Pinpoint the cell where the given text exists, returning its (X, Y) midpoint coordinate. 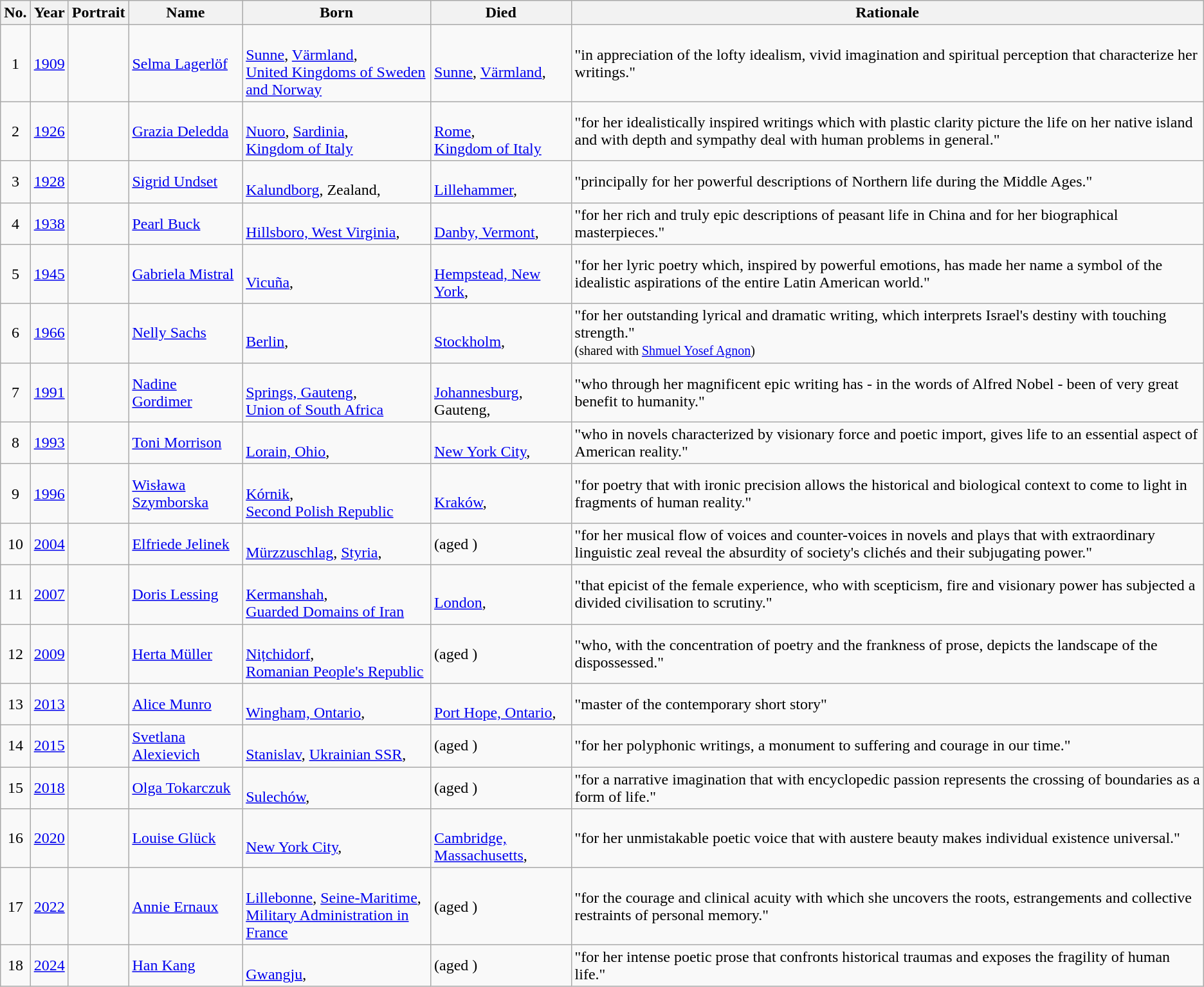
Lillebonne, Seine-Maritime, Military Administration in France (337, 907)
Rationale (888, 13)
No. (15, 13)
"who in novels characterized by visionary force and poetic import, gives life to an essential aspect of American reality." (888, 442)
11 (15, 594)
"for poetry that with ironic precision allows the historical and biological context to come to light in fragments of human reality." (888, 493)
2024 (49, 966)
"that epicist of the female experience, who with scepticism, fire and visionary power has subjected a divided civilisation to scrutiny." (888, 594)
Nuoro, Sardinia, Kingdom of Italy (337, 131)
Gwangju, (337, 966)
Toni Morrison (185, 442)
1938 (49, 224)
Han Kang (185, 966)
Gabriela Mistral (185, 274)
Mürzzuschlag, Styria, (337, 544)
1991 (49, 392)
13 (15, 705)
Lillehammer, (501, 181)
Port Hope, Ontario, (501, 705)
"for her polyphonic writings, a monument to suffering and courage in our time." (888, 746)
Born (337, 13)
Berlin, (337, 333)
Sunne, Värmland, United Kingdoms of Sweden and Norway (337, 63)
7 (15, 392)
5 (15, 274)
16 (15, 838)
London, (501, 594)
Kórnik, Second Polish Republic (337, 493)
1909 (49, 63)
1945 (49, 274)
"for her intense poetic prose that confronts historical traumas and exposes the fragility of human life." (888, 966)
6 (15, 333)
Vicuña, (337, 274)
Died (501, 13)
Elfriede Jelinek (185, 544)
"master of the contemporary short story" (888, 705)
Springs, Gauteng, Union of South Africa (337, 392)
"who, with the concentration of poetry and the frankness of prose, depicts the landscape of the dispossessed." (888, 653)
Louise Glück (185, 838)
"principally for her powerful descriptions of Northern life during the Middle Ages." (888, 181)
1 (15, 63)
Lorain, Ohio, (337, 442)
Doris Lessing (185, 594)
Annie Ernaux (185, 907)
Nelly Sachs (185, 333)
1928 (49, 181)
8 (15, 442)
14 (15, 746)
15 (15, 788)
Hempstead, New York, (501, 274)
2 (15, 131)
17 (15, 907)
1993 (49, 442)
4 (15, 224)
10 (15, 544)
"for her outstanding lyrical and dramatic writing, which interprets Israel's destiny with touching strength."(shared with Shmuel Yosef Agnon) (888, 333)
Rome, Kingdom of Italy (501, 131)
Svetlana Alexievich (185, 746)
"for her unmistakable poetic voice that with austere beauty makes individual existence universal." (888, 838)
Alice Munro (185, 705)
Nadine Gordimer (185, 392)
Stockholm, (501, 333)
12 (15, 653)
Kraków, (501, 493)
Name (185, 13)
Kermanshah, Guarded Domains of Iran (337, 594)
Pearl Buck (185, 224)
Grazia Deledda (185, 131)
1966 (49, 333)
18 (15, 966)
Cambridge, Massachusetts, (501, 838)
"for a narrative imagination that with encyclopedic passion represents the crossing of boundaries as a form of life." (888, 788)
Sulechów, (337, 788)
Sunne, Värmland, (501, 63)
2022 (49, 907)
"who through her magnificent epic writing has - in the words of Alfred Nobel - been of very great benefit to humanity." (888, 392)
Danby, Vermont, (501, 224)
2018 (49, 788)
1926 (49, 131)
Sigrid Undset (185, 181)
1996 (49, 493)
2007 (49, 594)
"in appreciation of the lofty idealism, vivid imagination and spiritual perception that characterize her writings." (888, 63)
Wingham, Ontario, (337, 705)
Portrait (98, 13)
Stanislav, Ukrainian SSR, (337, 746)
Nițchidorf, Romanian People's Republic (337, 653)
Herta Müller (185, 653)
Year (49, 13)
Hillsboro, West Virginia, (337, 224)
2015 (49, 746)
Wisława Szymborska (185, 493)
"for the courage and clinical acuity with which she uncovers the roots, estrangements and collective restraints of personal memory." (888, 907)
Johannesburg, Gauteng, (501, 392)
9 (15, 493)
2020 (49, 838)
"for her rich and truly epic descriptions of peasant life in China and for her biographical masterpieces." (888, 224)
Selma Lagerlöf (185, 63)
2013 (49, 705)
3 (15, 181)
Olga Tokarczuk (185, 788)
2009 (49, 653)
2004 (49, 544)
Kalundborg, Zealand, (337, 181)
